From the cell containing the given text, extract its center point as [x, y] coordinate. 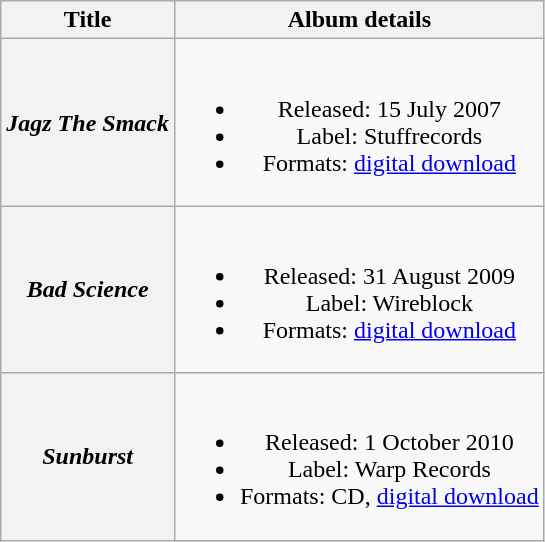
Album details [359, 20]
Released: 1 October 2010Label: Warp RecordsFormats: CD, digital download [359, 456]
Sunburst [88, 456]
Bad Science [88, 290]
Title [88, 20]
Released: 31 August 2009Label: WireblockFormats: digital download [359, 290]
Jagz The Smack [88, 122]
Released: 15 July 2007Label: StuffrecordsFormats: digital download [359, 122]
